Extract the [X, Y] coordinate from the center of the cell holding the provided text.  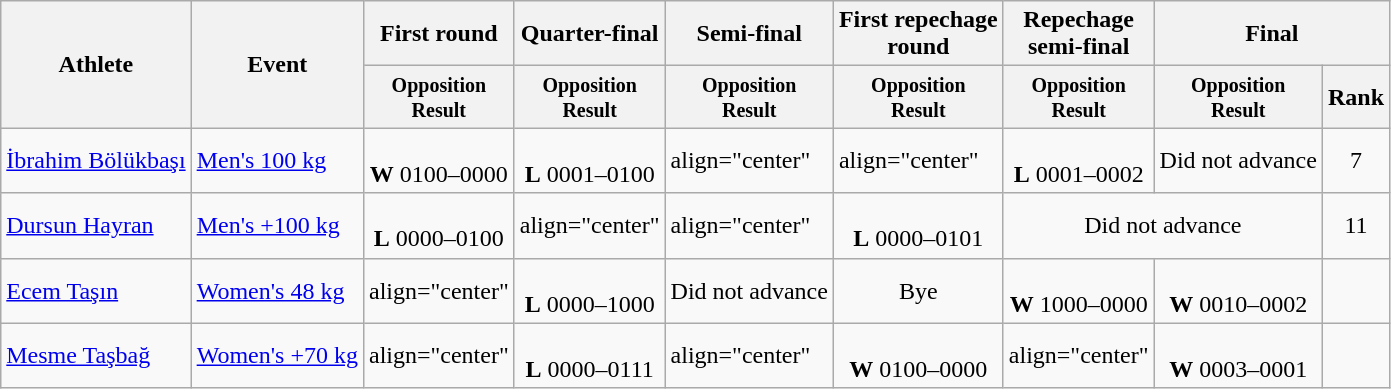
Women's +70 kg [277, 356]
Quarter-final [590, 34]
Men's +100 kg [277, 226]
L 0000–0100 [438, 226]
Athlete [96, 64]
Semi-final [749, 34]
W 1000–0000 [1078, 290]
W 0003–0001 [1238, 356]
L 0000–0111 [590, 356]
Mesme Taşbağ [96, 356]
Dursun Hayran [96, 226]
First round [438, 34]
L 0000–0101 [918, 226]
Final [1272, 34]
W 0010–0002 [1238, 290]
Rank [1356, 97]
L 0001–0002 [1078, 160]
First repechage round [918, 34]
Men's 100 kg [277, 160]
L 0001–0100 [590, 160]
İbrahim Bölükbaşı [96, 160]
Ecem Taşın [96, 290]
Women's 48 kg [277, 290]
Repechage semi-final [1078, 34]
7 [1356, 160]
Bye [918, 290]
Event [277, 64]
L 0000–1000 [590, 290]
11 [1356, 226]
